Provide the (x, y) coordinate of the cell's center where the given text is located.  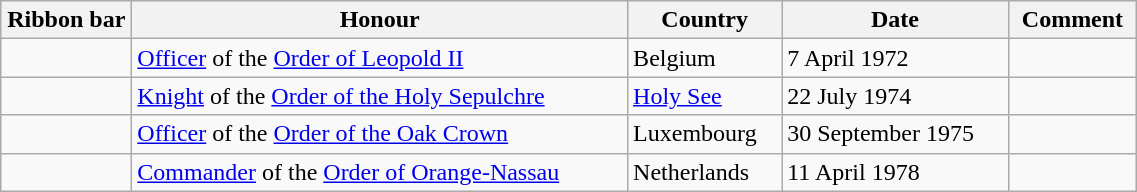
30 September 1975 (895, 134)
Luxembourg (705, 134)
Knight of the Order of the Holy Sepulchre (380, 96)
Officer of the Order of Leopold II (380, 58)
Comment (1072, 20)
Officer of the Order of the Oak Crown (380, 134)
11 April 1978 (895, 172)
Country (705, 20)
Ribbon bar (66, 20)
22 July 1974 (895, 96)
Commander of the Order of Orange-Nassau (380, 172)
Netherlands (705, 172)
Date (895, 20)
7 April 1972 (895, 58)
Belgium (705, 58)
Holy See (705, 96)
Honour (380, 20)
